Return [x, y] of the center of cell containing provided text 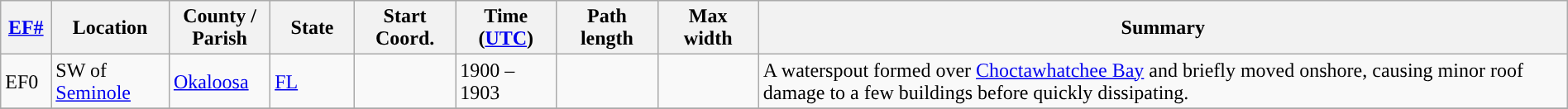
Max width [708, 28]
Time (UTC) [506, 28]
FL [313, 81]
Okaloosa [219, 81]
Path length [607, 28]
A waterspout formed over Choctawhatchee Bay and briefly moved onshore, causing minor roof damage to a few buildings before quickly dissipating. [1163, 81]
Start Coord. [404, 28]
State [313, 28]
EF# [26, 28]
County / Parish [219, 28]
1900 – 1903 [506, 81]
Location [111, 28]
SW of Seminole [111, 81]
EF0 [26, 81]
Summary [1163, 28]
